Detect which cell encompasses the target text, then output its [X, Y] center coordinate. 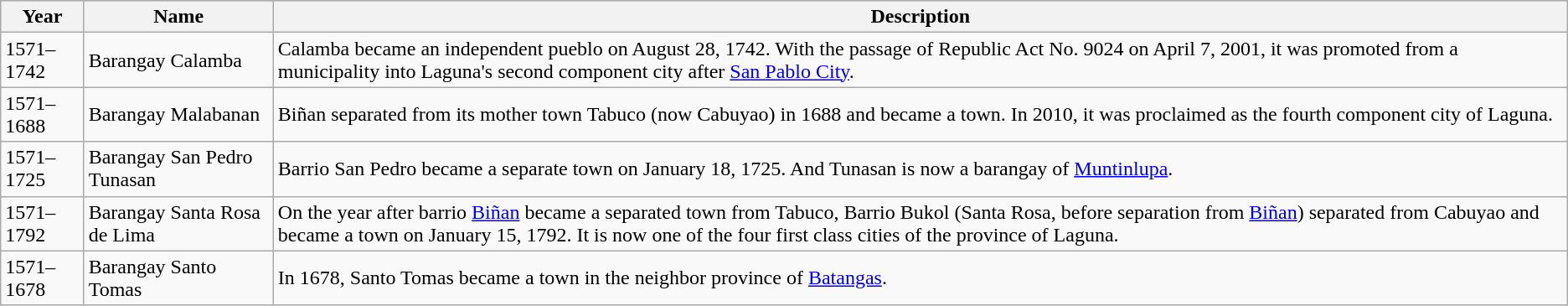
1571–1742 [42, 60]
In 1678, Santo Tomas became a town in the neighbor province of Batangas. [920, 278]
Barangay Santa Rosa de Lima [178, 223]
Year [42, 17]
Barangay San Pedro Tunasan [178, 169]
Name [178, 17]
1571–1678 [42, 278]
Barangay Santo Tomas [178, 278]
1571–1688 [42, 114]
Barrio San Pedro became a separate town on January 18, 1725. And Tunasan is now a barangay of Muntinlupa. [920, 169]
Barangay Malabanan [178, 114]
Barangay Calamba [178, 60]
1571–1792 [42, 223]
Description [920, 17]
1571–1725 [42, 169]
